Extract the [x, y] coordinate from the center of the cell holding the provided text.  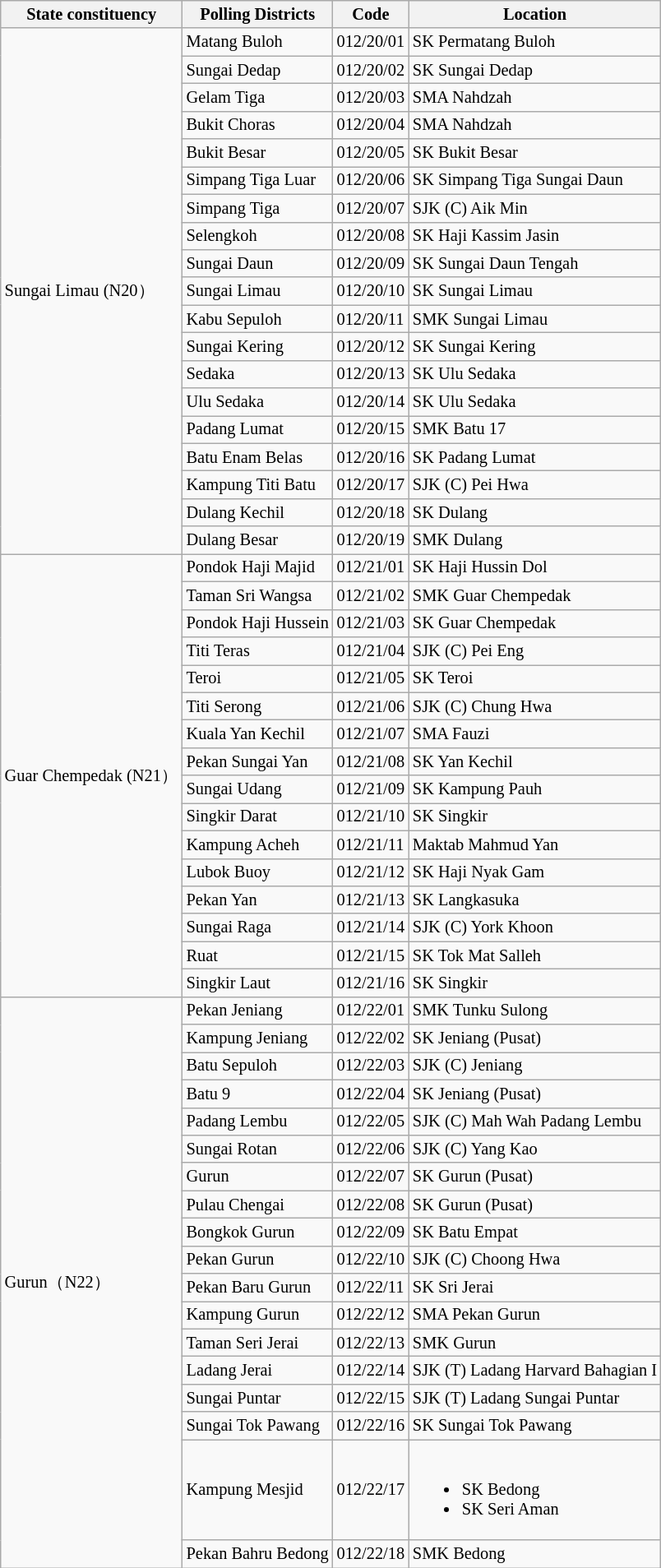
Code [371, 14]
Sungai Tok Pawang [258, 1426]
SMK Tunku Sulong [534, 1011]
State constituency [92, 14]
Pondok Haji Majid [258, 567]
Taman Seri Jerai [258, 1343]
012/20/15 [371, 429]
Simpang Tiga Luar [258, 180]
SMK Batu 17 [534, 429]
SJK (C) Mah Wah Padang Lembu [534, 1122]
012/21/13 [371, 900]
012/21/05 [371, 678]
Lubok Buoy [258, 872]
Pekan Sungai Yan [258, 761]
Dulang Kechil [258, 512]
Gelam Tiga [258, 97]
012/22/13 [371, 1343]
012/22/04 [371, 1094]
SK Haji Nyak Gam [534, 872]
012/20/06 [371, 180]
012/20/09 [371, 263]
SK Langkasuka [534, 900]
SK Sungai Limau [534, 291]
Sungai Udang [258, 789]
012/22/12 [371, 1315]
Pondok Haji Hussein [258, 623]
SMK Gurun [534, 1343]
012/20/10 [371, 291]
012/20/18 [371, 512]
SMA Fauzi [534, 733]
SMK Sungai Limau [534, 319]
SJK (C) Jeniang [534, 1066]
Pekan Baru Gurun [258, 1288]
SK Sungai Dedap [534, 70]
012/22/08 [371, 1205]
SMK Guar Chempedak [534, 595]
SJK (C) Pei Eng [534, 650]
Batu 9 [258, 1094]
012/22/16 [371, 1426]
SK Teroi [534, 678]
Titi Teras [258, 650]
012/21/11 [371, 844]
012/21/15 [371, 955]
Matang Buloh [258, 42]
Kuala Yan Kechil [258, 733]
SJK (T) Ladang Sungai Puntar [534, 1398]
012/21/01 [371, 567]
SK Haji Hussin Dol [534, 567]
012/22/10 [371, 1260]
SJK (C) Yang Kao [534, 1149]
Singkir Laut [258, 983]
Sungai Raga [258, 927]
SK Yan Kechil [534, 761]
Singkir Darat [258, 816]
SK Padang Lumat [534, 457]
Pekan Jeniang [258, 1011]
Batu Enam Belas [258, 457]
012/22/05 [371, 1122]
Sedaka [258, 374]
012/21/02 [371, 595]
012/22/03 [371, 1066]
Kampung Mesjid [258, 1489]
Titi Serong [258, 706]
012/20/03 [371, 97]
012/22/02 [371, 1038]
Polling Districts [258, 14]
012/20/14 [371, 402]
Kampung Acheh [258, 844]
Sungai Puntar [258, 1398]
SK Permatang Buloh [534, 42]
Ladang Jerai [258, 1371]
SK Sri Jerai [534, 1288]
SJK (C) Pei Hwa [534, 484]
Teroi [258, 678]
Guar Chempedak (N21） [92, 775]
012/20/02 [371, 70]
012/21/06 [371, 706]
012/22/18 [371, 1554]
Sungai Limau [258, 291]
Padang Lumat [258, 429]
Sungai Rotan [258, 1149]
Sungai Daun [258, 263]
Location [534, 14]
Bongkok Gurun [258, 1232]
SK Kampung Pauh [534, 789]
SK Sungai Daun Tengah [534, 263]
012/20/13 [371, 374]
012/21/07 [371, 733]
012/20/12 [371, 346]
SK Dulang [534, 512]
Kampung Jeniang [258, 1038]
Selengkoh [258, 236]
012/20/05 [371, 153]
Pekan Yan [258, 900]
Maktab Mahmud Yan [534, 844]
Kampung Titi Batu [258, 484]
Sungai Limau (N20） [92, 291]
SJK (C) York Khoon [534, 927]
Bukit Besar [258, 153]
012/20/01 [371, 42]
012/21/14 [371, 927]
Sungai Dedap [258, 70]
SK Bukit Besar [534, 153]
SJK (C) Choong Hwa [534, 1260]
Kampung Gurun [258, 1315]
012/20/17 [371, 484]
Pekan Gurun [258, 1260]
Taman Sri Wangsa [258, 595]
Batu Sepuloh [258, 1066]
Ulu Sedaka [258, 402]
012/22/14 [371, 1371]
SK BedongSK Seri Aman [534, 1489]
Pekan Bahru Bedong [258, 1554]
012/20/19 [371, 540]
Dulang Besar [258, 540]
012/20/11 [371, 319]
012/21/10 [371, 816]
SJK (C) Aik Min [534, 208]
Kabu Sepuloh [258, 319]
Gurun（N22） [92, 1283]
012/22/17 [371, 1489]
SJK (T) Ladang Harvard Bahagian I [534, 1371]
012/21/03 [371, 623]
SMK Dulang [534, 540]
Gurun [258, 1177]
012/22/06 [371, 1149]
012/22/01 [371, 1011]
Pulau Chengai [258, 1205]
SK Tok Mat Salleh [534, 955]
012/21/16 [371, 983]
Ruat [258, 955]
SJK (C) Chung Hwa [534, 706]
012/22/09 [371, 1232]
SK Batu Empat [534, 1232]
SK Sungai Tok Pawang [534, 1426]
012/22/07 [371, 1177]
012/20/08 [371, 236]
SK Guar Chempedak [534, 623]
SMA Pekan Gurun [534, 1315]
SK Haji Kassim Jasin [534, 236]
Simpang Tiga [258, 208]
SMK Bedong [534, 1554]
012/20/04 [371, 125]
SK Sungai Kering [534, 346]
012/21/08 [371, 761]
012/21/04 [371, 650]
Sungai Kering [258, 346]
Bukit Choras [258, 125]
012/21/09 [371, 789]
012/20/07 [371, 208]
012/22/11 [371, 1288]
Padang Lembu [258, 1122]
012/21/12 [371, 872]
012/22/15 [371, 1398]
SK Simpang Tiga Sungai Daun [534, 180]
012/20/16 [371, 457]
